Search for the cell housing the specified text and yield its (x, y) center coordinate. 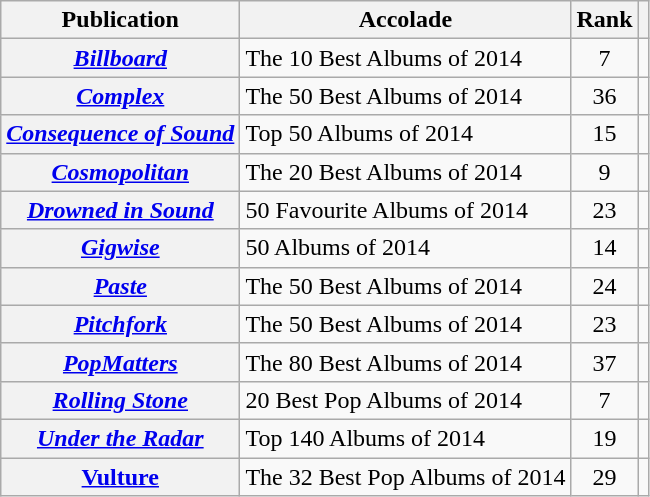
15 (604, 134)
Top 140 Albums of 2014 (406, 438)
Drowned in Sound (120, 210)
36 (604, 96)
Rank (604, 20)
Pitchfork (120, 324)
Billboard (120, 58)
PopMatters (120, 362)
50 Albums of 2014 (406, 248)
The 20 Best Albums of 2014 (406, 172)
Under the Radar (120, 438)
Rolling Stone (120, 400)
50 Favourite Albums of 2014 (406, 210)
Publication (120, 20)
Vulture (120, 477)
Gigwise (120, 248)
Paste (120, 286)
Consequence of Sound (120, 134)
20 Best Pop Albums of 2014 (406, 400)
37 (604, 362)
Top 50 Albums of 2014 (406, 134)
The 10 Best Albums of 2014 (406, 58)
19 (604, 438)
Cosmopolitan (120, 172)
The 80 Best Albums of 2014 (406, 362)
The 32 Best Pop Albums of 2014 (406, 477)
9 (604, 172)
29 (604, 477)
24 (604, 286)
14 (604, 248)
Complex (120, 96)
Accolade (406, 20)
